Output the [X, Y] coordinate of the center of the cell containing the given text.  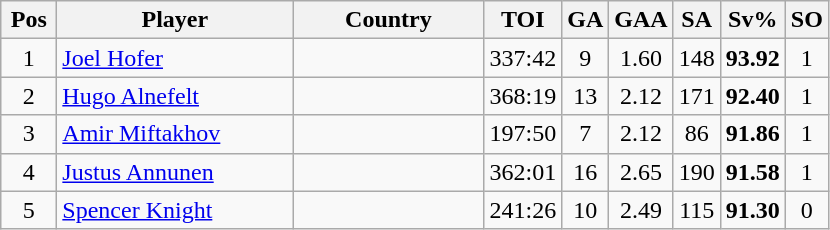
Spencer Knight [175, 210]
171 [696, 96]
0 [806, 210]
92.40 [752, 96]
SO [806, 20]
93.92 [752, 58]
2 [29, 96]
GA [586, 20]
10 [586, 210]
362:01 [523, 172]
148 [696, 58]
Hugo Alnefelt [175, 96]
9 [586, 58]
337:42 [523, 58]
91.30 [752, 210]
SA [696, 20]
Sv% [752, 20]
368:19 [523, 96]
GAA [641, 20]
2.49 [641, 210]
86 [696, 134]
241:26 [523, 210]
197:50 [523, 134]
3 [29, 134]
115 [696, 210]
Amir Miftakhov [175, 134]
Justus Annunen [175, 172]
4 [29, 172]
Joel Hofer [175, 58]
91.58 [752, 172]
TOI [523, 20]
2.65 [641, 172]
16 [586, 172]
13 [586, 96]
91.86 [752, 134]
190 [696, 172]
Player [175, 20]
1.60 [641, 58]
Country [388, 20]
Pos [29, 20]
5 [29, 210]
7 [586, 134]
